From the cell containing the given text, extract its center point as [X, Y] coordinate. 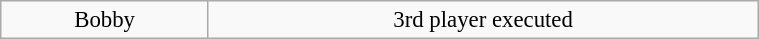
3rd player executed [483, 20]
Bobby [104, 20]
